Return the [x, y] coordinate for the center point of the cell that contains the specified text.  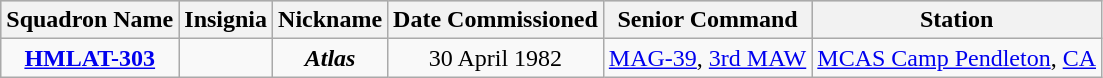
Nickname [330, 20]
MAG-39, 3rd MAW [707, 58]
HMLAT-303 [90, 58]
Date Commissioned [496, 20]
Atlas [330, 58]
30 April 1982 [496, 58]
MCAS Camp Pendleton, CA [957, 58]
Squadron Name [90, 20]
Senior Command [707, 20]
Insignia [226, 20]
Station [957, 20]
